Detect which cell encompasses the target text, then output its [X, Y] center coordinate. 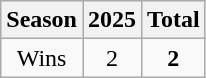
Wins [42, 58]
2025 [112, 20]
Total [174, 20]
Season [42, 20]
